Locate the cell with the specified text and output its [x, y] center coordinate. 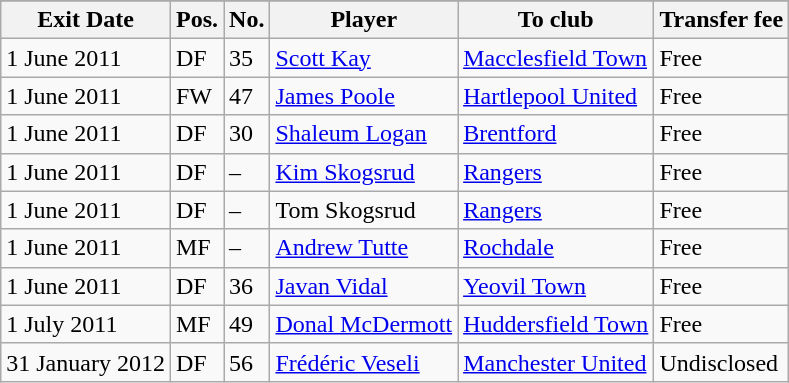
Javan Vidal [364, 286]
35 [247, 58]
31 January 2012 [86, 362]
49 [247, 324]
Hartlepool United [556, 96]
36 [247, 286]
To club [556, 20]
Pos. [196, 20]
Brentford [556, 134]
Tom Skogsrud [364, 210]
Shaleum Logan [364, 134]
Donal McDermott [364, 324]
FW [196, 96]
Yeovil Town [556, 286]
Macclesfield Town [556, 58]
56 [247, 362]
Manchester United [556, 362]
Frédéric Veseli [364, 362]
30 [247, 134]
Transfer fee [722, 20]
47 [247, 96]
Kim Skogsrud [364, 172]
Exit Date [86, 20]
Player [364, 20]
Undisclosed [722, 362]
Andrew Tutte [364, 248]
1 July 2011 [86, 324]
James Poole [364, 96]
Scott Kay [364, 58]
No. [247, 20]
Huddersfield Town [556, 324]
Rochdale [556, 248]
